Scan for the cell matching the given text and deliver its (x, y) coordinate at center. 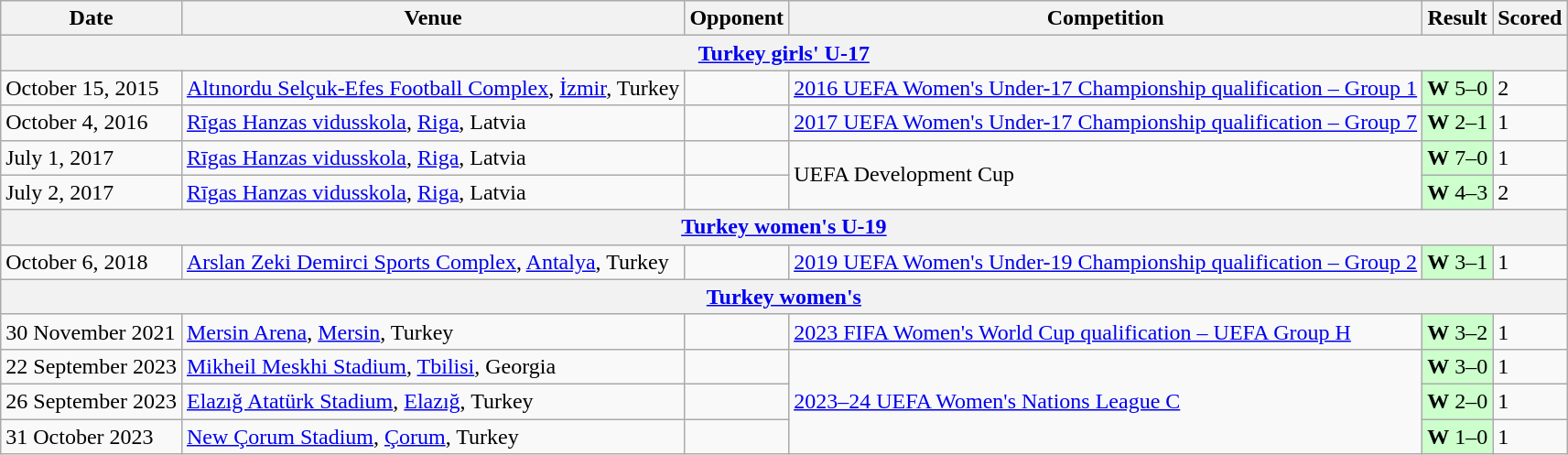
W 2–0 (1457, 401)
W 3–0 (1457, 366)
Elazığ Atatürk Stadium, Elazığ, Turkey (432, 401)
2016 UEFA Women's Under-17 Championship qualification – Group 1 (1106, 88)
30 November 2021 (92, 331)
October 15, 2015 (92, 88)
July 1, 2017 (92, 157)
Scored (1530, 18)
W 2–1 (1457, 123)
22 September 2023 (92, 366)
Arslan Zeki Demirci Sports Complex, Antalya, Turkey (432, 262)
W 3–1 (1457, 262)
UEFA Development Cup (1106, 175)
Turkey women's (784, 297)
2019 UEFA Women's Under-19 Championship qualification – Group 2 (1106, 262)
2023 FIFA Women's World Cup qualification – UEFA Group H (1106, 331)
Venue (432, 18)
W 7–0 (1457, 157)
Altınordu Selçuk-Efes Football Complex, İzmir, Turkey (432, 88)
Competition (1106, 18)
Date (92, 18)
Result (1457, 18)
Mersin Arena, Mersin, Turkey (432, 331)
Opponent (737, 18)
October 6, 2018 (92, 262)
W 3–2 (1457, 331)
W 5–0 (1457, 88)
W 1–0 (1457, 437)
Turkey women's U-19 (784, 227)
2017 UEFA Women's Under-17 Championship qualification – Group 7 (1106, 123)
Mikheil Meskhi Stadium, Tbilisi, Georgia (432, 366)
W 4–3 (1457, 192)
Turkey girls' U-17 (784, 53)
2023–24 UEFA Women's Nations League C (1106, 401)
31 October 2023 (92, 437)
July 2, 2017 (92, 192)
October 4, 2016 (92, 123)
26 September 2023 (92, 401)
New Çorum Stadium, Çorum, Turkey (432, 437)
